Detect which cell encompasses the target text, then output its [x, y] center coordinate. 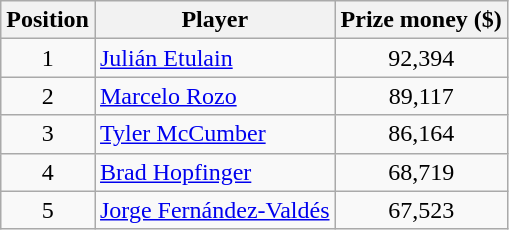
92,394 [421, 58]
Tyler McCumber [214, 134]
2 [48, 96]
Prize money ($) [421, 20]
Brad Hopfinger [214, 172]
Position [48, 20]
3 [48, 134]
4 [48, 172]
86,164 [421, 134]
1 [48, 58]
89,117 [421, 96]
Julián Etulain [214, 58]
67,523 [421, 210]
5 [48, 210]
Player [214, 20]
Jorge Fernández-Valdés [214, 210]
Marcelo Rozo [214, 96]
68,719 [421, 172]
